For the text-containing cell, return its midpoint in [X, Y] coordinate format. 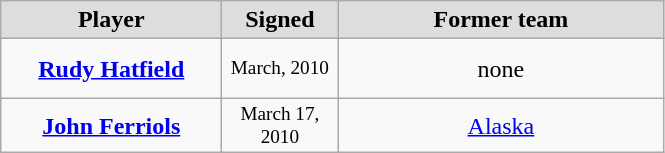
March, 2010 [280, 69]
March 17, 2010 [280, 126]
none [501, 69]
Player [112, 20]
Former team [501, 20]
Alaska [501, 126]
John Ferriols [112, 126]
Rudy Hatfield [112, 69]
Signed [280, 20]
